Locate the cell with the specified text and output its (X, Y) center coordinate. 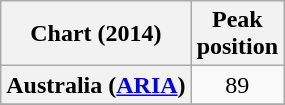
Peak position (237, 34)
Australia (ARIA) (96, 85)
Chart (2014) (96, 34)
89 (237, 85)
